Provide the (x, y) coordinate of the cell's center where the given text is located.  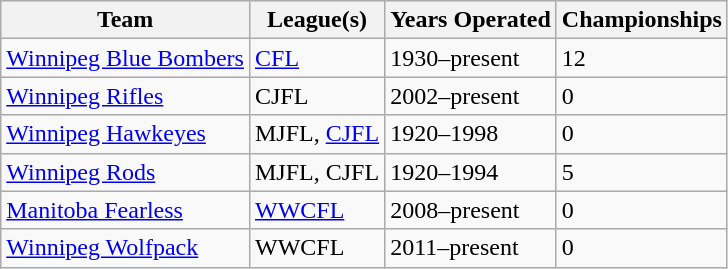
Team (126, 20)
2008–present (471, 210)
12 (642, 58)
Years Operated (471, 20)
2011–present (471, 248)
CFL (316, 58)
Winnipeg Rods (126, 172)
5 (642, 172)
Winnipeg Wolfpack (126, 248)
2002–present (471, 96)
1920–1994 (471, 172)
Winnipeg Blue Bombers (126, 58)
League(s) (316, 20)
1920–1998 (471, 134)
Manitoba Fearless (126, 210)
Winnipeg Hawkeyes (126, 134)
Championships (642, 20)
CJFL (316, 96)
1930–present (471, 58)
Winnipeg Rifles (126, 96)
